Detect which cell encompasses the target text, then output its (X, Y) center coordinate. 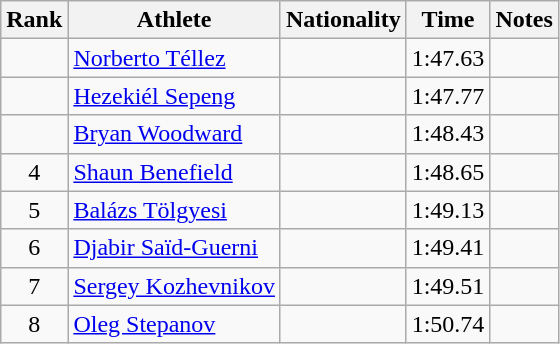
1:47.63 (448, 58)
Nationality (343, 20)
1:49.51 (448, 286)
Hezekiél Sepeng (174, 96)
Rank (34, 20)
5 (34, 210)
Bryan Woodward (174, 134)
Notes (524, 20)
Time (448, 20)
8 (34, 324)
Sergey Kozhevnikov (174, 286)
4 (34, 172)
1:47.77 (448, 96)
Athlete (174, 20)
Norberto Téllez (174, 58)
1:48.65 (448, 172)
Shaun Benefield (174, 172)
1:50.74 (448, 324)
Balázs Tölgyesi (174, 210)
6 (34, 248)
1:48.43 (448, 134)
1:49.41 (448, 248)
Djabir Saïd-Guerni (174, 248)
7 (34, 286)
1:49.13 (448, 210)
Oleg Stepanov (174, 324)
